Return the [X, Y] coordinate for the center point of the cell that contains the specified text.  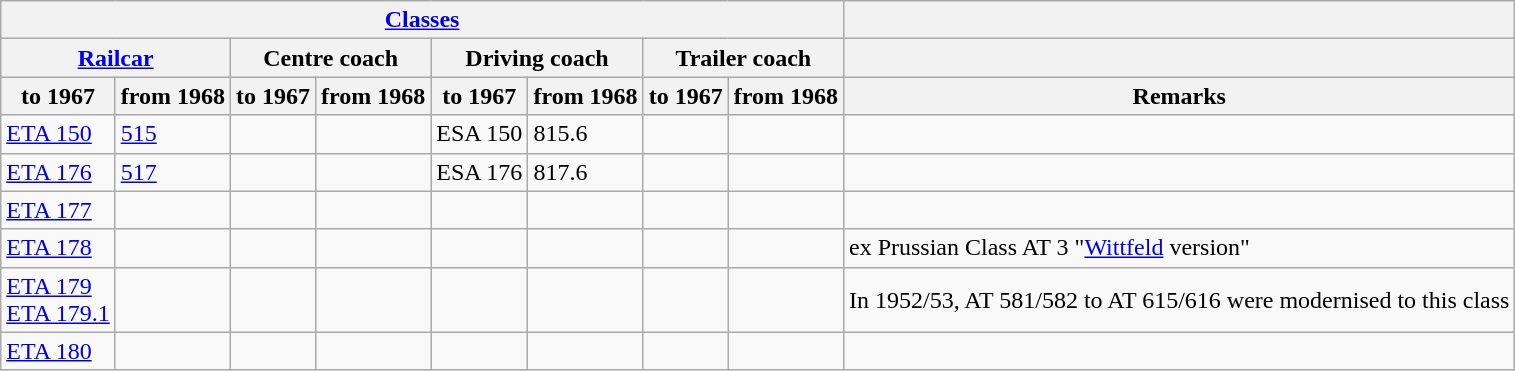
Trailer coach [743, 58]
515 [172, 134]
ETA 180 [58, 351]
ESA 176 [480, 172]
ex Prussian Class AT 3 "Wittfeld version" [1178, 248]
517 [172, 172]
ETA 179 ETA 179.1 [58, 300]
815.6 [586, 134]
Remarks [1178, 96]
ETA 178 [58, 248]
ETA 177 [58, 210]
ETA 150 [58, 134]
Railcar [116, 58]
817.6 [586, 172]
ESA 150 [480, 134]
Classes [422, 20]
Centre coach [330, 58]
In 1952/53, AT 581/582 to AT 615/616 were modernised to this class [1178, 300]
ETA 176 [58, 172]
Driving coach [537, 58]
